Return [X, Y] of the center of cell containing provided text 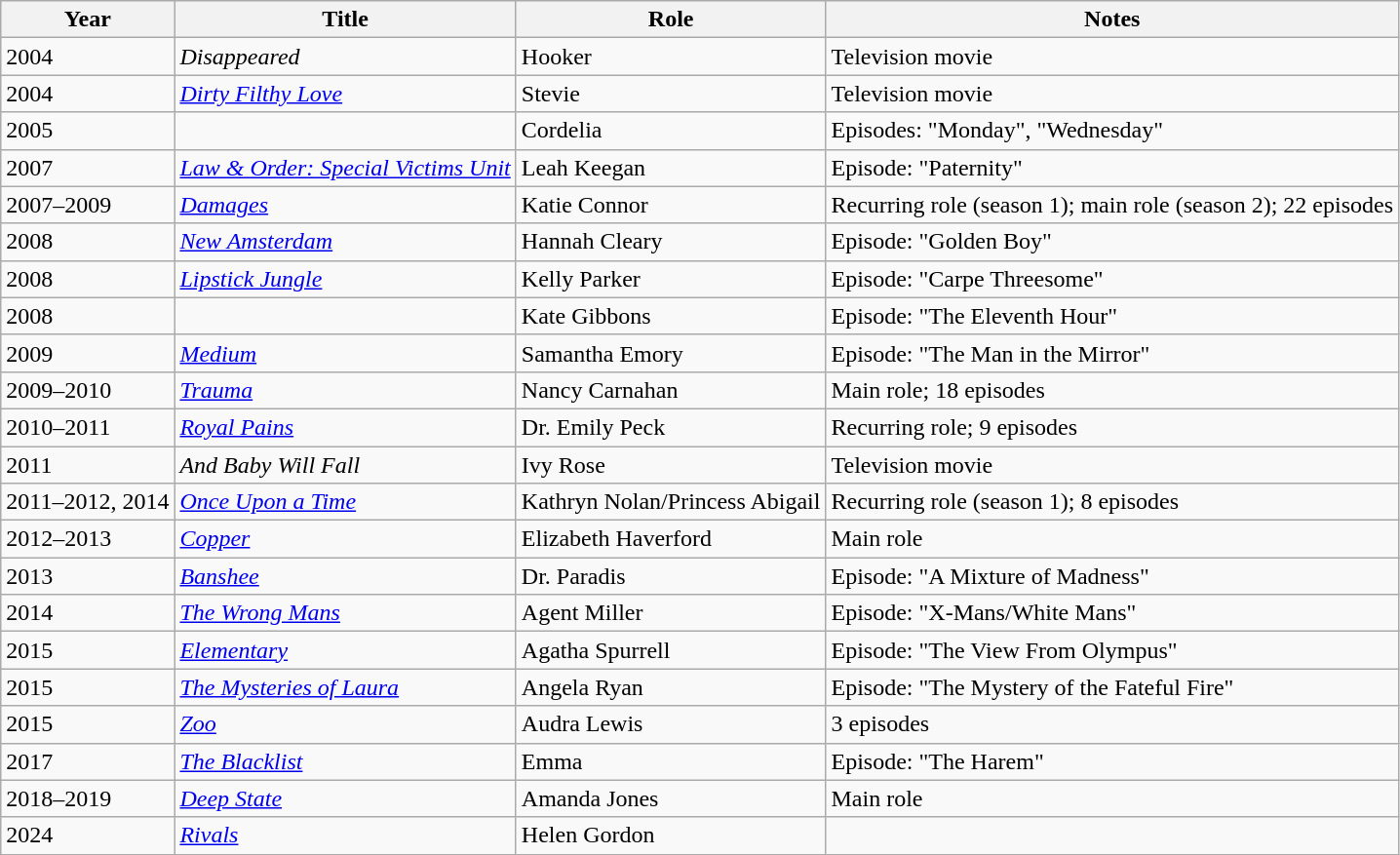
2018–2019 [88, 798]
Dirty Filthy Love [345, 94]
2009–2010 [88, 390]
Leah Keegan [671, 168]
Samantha Emory [671, 353]
Episode: "The Mystery of the Fateful Fire" [1112, 687]
Deep State [345, 798]
Cordelia [671, 131]
The Blacklist [345, 761]
Medium [345, 353]
Disappeared [345, 57]
Law & Order: Special Victims Unit [345, 168]
Role [671, 19]
2009 [88, 353]
2007 [88, 168]
2024 [88, 836]
Recurring role; 9 episodes [1112, 427]
Episode: "The Man in the Mirror" [1112, 353]
Episode: "Carpe Threesome" [1112, 279]
Ivy Rose [671, 465]
2010–2011 [88, 427]
The Mysteries of Laura [345, 687]
3 episodes [1112, 724]
Main role; 18 episodes [1112, 390]
2007–2009 [88, 205]
New Amsterdam [345, 242]
Recurring role (season 1); 8 episodes [1112, 502]
Episode: "A Mixture of Madness" [1112, 576]
Elementary [345, 650]
Episode: "Golden Boy" [1112, 242]
Lipstick Jungle [345, 279]
Copper [345, 539]
Damages [345, 205]
Trauma [345, 390]
Rivals [345, 836]
Dr. Emily Peck [671, 427]
Notes [1112, 19]
Dr. Paradis [671, 576]
Title [345, 19]
Kelly Parker [671, 279]
Episodes: "Monday", "Wednesday" [1112, 131]
Amanda Jones [671, 798]
And Baby Will Fall [345, 465]
2017 [88, 761]
Agent Miller [671, 613]
Episode: "The Harem" [1112, 761]
2011–2012, 2014 [88, 502]
2013 [88, 576]
Banshee [345, 576]
Kate Gibbons [671, 316]
Episode: "The View From Olympus" [1112, 650]
Hooker [671, 57]
Zoo [345, 724]
Episode: "Paternity" [1112, 168]
Recurring role (season 1); main role (season 2); 22 episodes [1112, 205]
Royal Pains [345, 427]
Episode: "X-Mans/White Mans" [1112, 613]
2005 [88, 131]
Katie Connor [671, 205]
Once Upon a Time [345, 502]
2011 [88, 465]
Agatha Spurrell [671, 650]
Elizabeth Haverford [671, 539]
Hannah Cleary [671, 242]
Audra Lewis [671, 724]
Helen Gordon [671, 836]
2014 [88, 613]
Stevie [671, 94]
Episode: "The Eleventh Hour" [1112, 316]
Year [88, 19]
The Wrong Mans [345, 613]
Nancy Carnahan [671, 390]
Kathryn Nolan/Princess Abigail [671, 502]
Emma [671, 761]
2012–2013 [88, 539]
Angela Ryan [671, 687]
